Identify which cell holds the provided text, then report its (x, y) central coordinate. 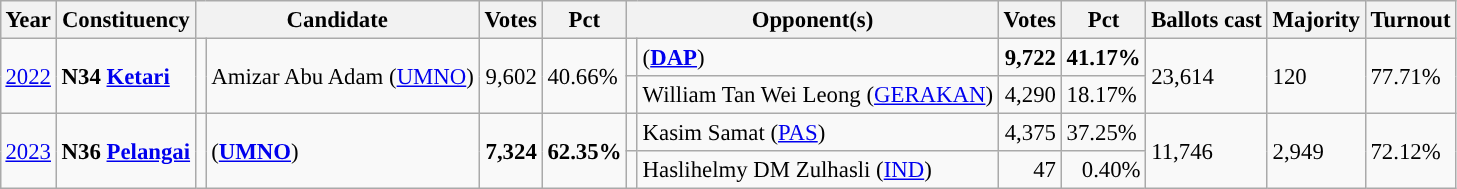
120 (1316, 76)
9,602 (510, 76)
Turnout (1410, 20)
62.35% (584, 152)
7,324 (510, 152)
77.71% (1410, 76)
0.40% (1104, 170)
N34 Ketari (126, 76)
4,290 (1030, 95)
2,949 (1316, 152)
41.17% (1104, 57)
37.25% (1104, 133)
72.12% (1410, 152)
23,614 (1206, 76)
William Tan Wei Leong (GERAKAN) (818, 95)
4,375 (1030, 133)
Amizar Abu Adam (UMNO) (342, 76)
18.17% (1104, 95)
11,746 (1206, 152)
Ballots cast (1206, 20)
Year (28, 20)
(DAP) (818, 57)
(UMNO) (342, 152)
Opponent(s) (813, 20)
N36 Pelangai (126, 152)
40.66% (584, 76)
Candidate (337, 20)
2023 (28, 152)
2022 (28, 76)
Haslihelmy DM Zulhasli (IND) (818, 170)
Kasim Samat (PAS) (818, 133)
Constituency (126, 20)
Majority (1316, 20)
47 (1030, 170)
9,722 (1030, 57)
